Provide the (x, y) coordinate of the cell's center where the given text is located.  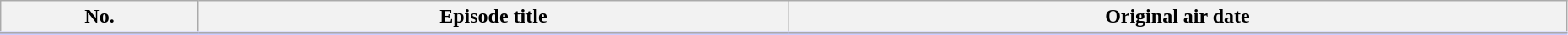
No. (100, 17)
Episode title (493, 17)
Original air date (1177, 17)
